Identify which cell holds the provided text, then report its [X, Y] central coordinate. 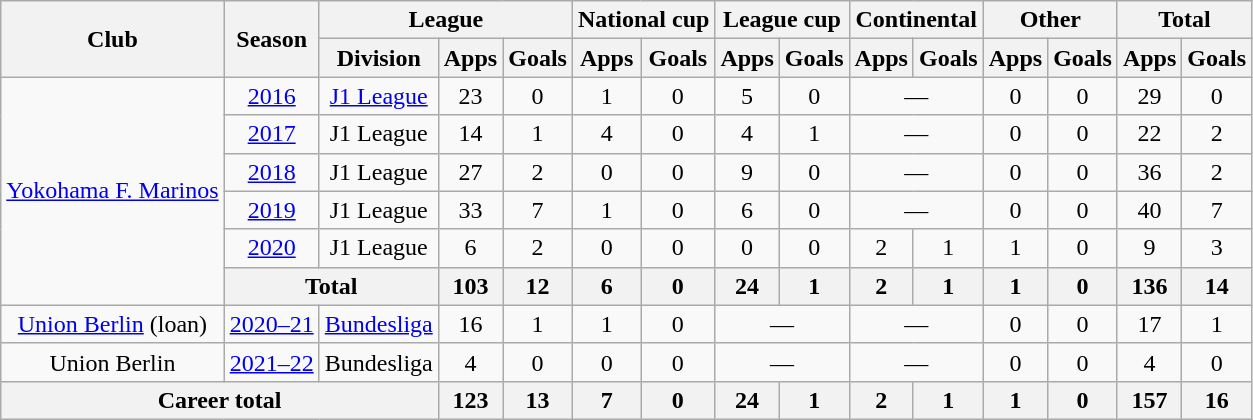
136 [1149, 286]
12 [538, 286]
27 [470, 172]
Continental [916, 20]
2016 [272, 96]
40 [1149, 210]
33 [470, 210]
Season [272, 39]
2020 [272, 248]
23 [470, 96]
2017 [272, 134]
103 [470, 286]
2021–22 [272, 362]
123 [470, 400]
National cup [643, 20]
League [446, 20]
2018 [272, 172]
13 [538, 400]
17 [1149, 324]
Yokohama F. Marinos [112, 191]
22 [1149, 134]
Division [378, 58]
3 [1217, 248]
29 [1149, 96]
36 [1149, 172]
5 [747, 96]
2019 [272, 210]
League cup [782, 20]
Career total [220, 400]
Union Berlin (loan) [112, 324]
2020–21 [272, 324]
Club [112, 39]
Union Berlin [112, 362]
157 [1149, 400]
Other [1050, 20]
